Identify which cell holds the provided text, then report its (X, Y) central coordinate. 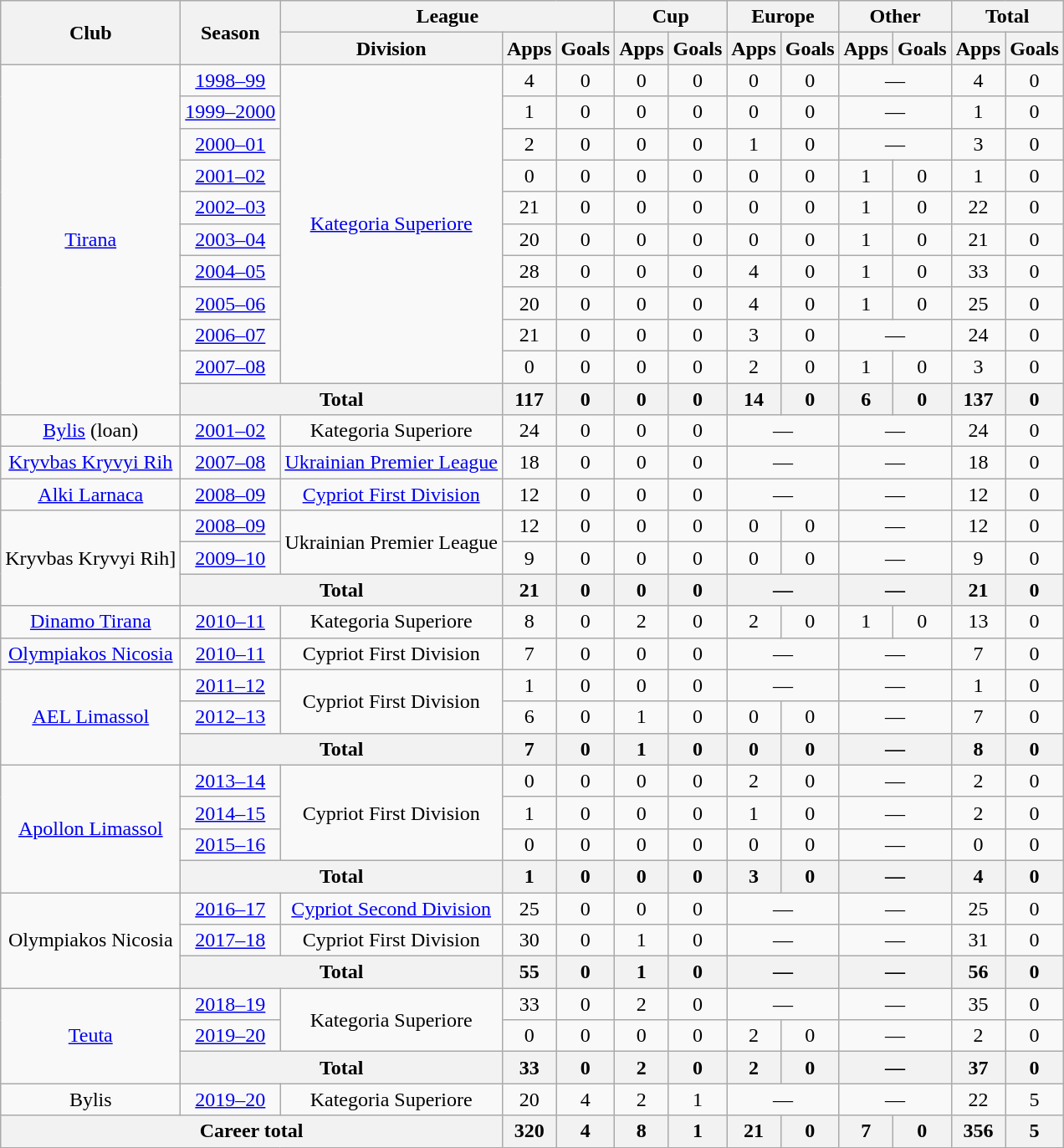
2017–18 (231, 940)
Kryvbas Kryvyi Rih (90, 463)
320 (529, 1131)
Other (895, 17)
2015–16 (231, 844)
Cup (671, 17)
2011–12 (231, 685)
2005–06 (231, 303)
Dinamo Tirana (90, 622)
37 (978, 1068)
2000–01 (231, 144)
56 (978, 972)
356 (978, 1131)
31 (978, 940)
55 (529, 972)
Club (90, 33)
2014–15 (231, 812)
Kryvbas Kryvyi Rih] (90, 558)
Europe (783, 17)
2002–03 (231, 208)
2016–17 (231, 908)
13 (978, 622)
117 (529, 399)
Bylis (loan) (90, 431)
2006–07 (231, 335)
2004–05 (231, 271)
Career total (252, 1131)
1998–99 (231, 80)
Apollon Limassol (90, 828)
Cypriot Second Division (391, 908)
Alki Larnaca (90, 495)
35 (978, 1004)
AEL Limassol (90, 717)
2003–04 (231, 239)
1999–2000 (231, 112)
Season (231, 33)
2009–10 (231, 558)
2013–14 (231, 781)
137 (978, 399)
League (448, 17)
Teuta (90, 1036)
2018–19 (231, 1004)
2012–13 (231, 717)
28 (529, 271)
Division (391, 49)
Tirana (90, 239)
14 (754, 399)
30 (529, 940)
Bylis (90, 1099)
